Capture the cell that displays the provided text and extract its [X, Y] central coordinate. 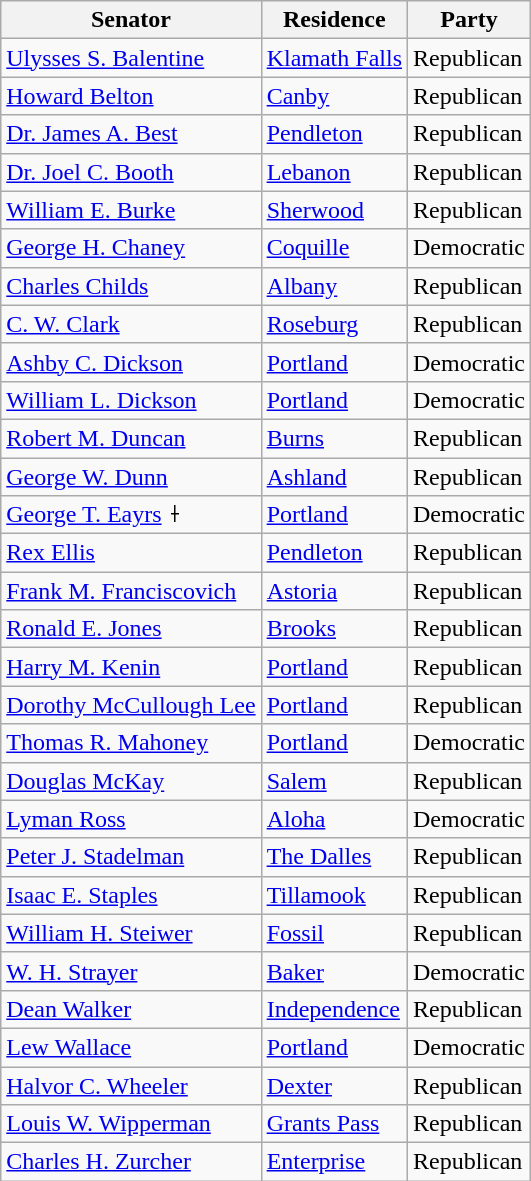
Dean Walker [131, 1009]
Sherwood [334, 210]
Baker [334, 971]
Albany [334, 286]
Ulysses S. Balentine [131, 58]
Canby [334, 96]
Tillamook [334, 895]
Klamath Falls [334, 58]
Enterprise [334, 1162]
George H. Chaney [131, 248]
Dorothy McCullough Lee [131, 705]
Dr. Joel C. Booth [131, 172]
Coquille [334, 248]
Harry M. Kenin [131, 667]
Party [470, 20]
Brooks [334, 629]
Charles H. Zurcher [131, 1162]
Burns [334, 438]
Dexter [334, 1085]
Residence [334, 20]
Fossil [334, 933]
Lyman Ross [131, 819]
Douglas McKay [131, 781]
The Dalles [334, 857]
George W. Dunn [131, 477]
Ashby C. Dickson [131, 362]
Roseburg [334, 324]
Thomas R. Mahoney [131, 743]
Aloha [334, 819]
Howard Belton [131, 96]
Lebanon [334, 172]
Senator [131, 20]
Frank M. Franciscovich [131, 591]
Grants Pass [334, 1124]
Louis W. Wipperman [131, 1124]
Isaac E. Staples [131, 895]
Lew Wallace [131, 1047]
Ashland [334, 477]
W. H. Strayer [131, 971]
Salem [334, 781]
William E. Burke [131, 210]
Dr. James A. Best [131, 134]
George T. Eayrs 𐠒 [131, 515]
Ronald E. Jones [131, 629]
Robert M. Duncan [131, 438]
C. W. Clark [131, 324]
Rex Ellis [131, 553]
Astoria [334, 591]
Peter J. Stadelman [131, 857]
Halvor C. Wheeler [131, 1085]
Charles Childs [131, 286]
Independence [334, 1009]
William L. Dickson [131, 400]
William H. Steiwer [131, 933]
